Output the (X, Y) coordinate of the center of the cell containing the given text.  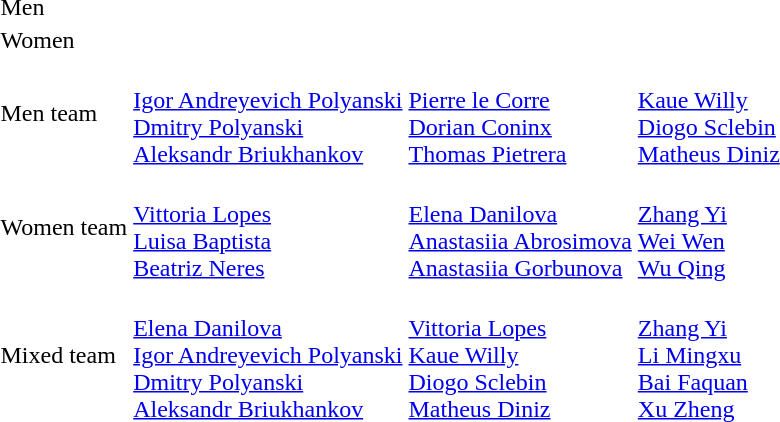
Elena DanilovaAnastasiia AbrosimovaAnastasiia Gorbunova (520, 228)
Igor Andreyevich PolyanskiDmitry PolyanskiAleksandr Briukhankov (268, 114)
Pierre le CorreDorian ConinxThomas Pietrera (520, 114)
Vittoria LopesLuisa BaptistaBeatriz Neres (268, 228)
